Return [X, Y] of the center of cell containing provided text 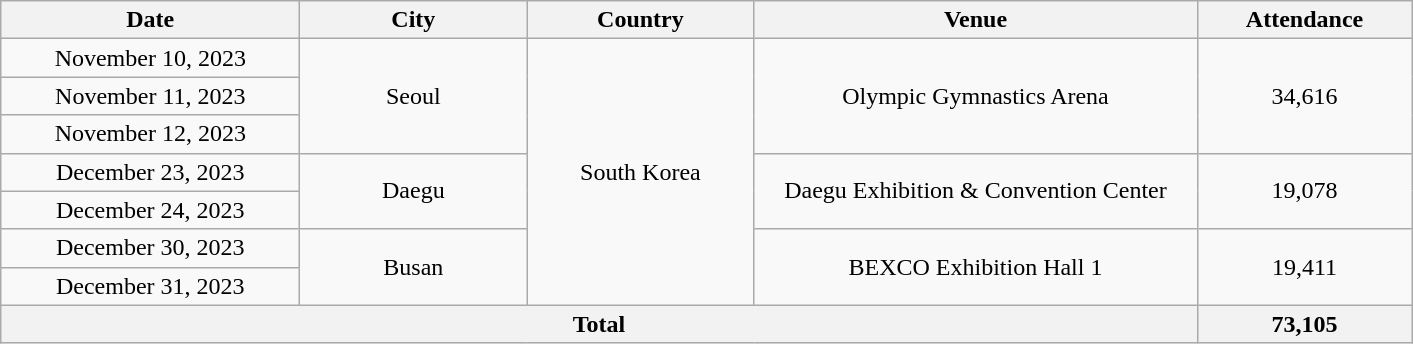
19,411 [1304, 267]
19,078 [1304, 191]
Olympic Gymnastics Arena [976, 96]
34,616 [1304, 96]
Total [599, 324]
November 11, 2023 [150, 96]
Busan [414, 267]
Venue [976, 20]
Date [150, 20]
December 31, 2023 [150, 286]
November 12, 2023 [150, 134]
November 10, 2023 [150, 58]
Seoul [414, 96]
December 24, 2023 [150, 210]
City [414, 20]
BEXCO Exhibition Hall 1 [976, 267]
Daegu Exhibition & Convention Center [976, 191]
December 30, 2023 [150, 248]
December 23, 2023 [150, 172]
Attendance [1304, 20]
73,105 [1304, 324]
South Korea [640, 172]
Daegu [414, 191]
Country [640, 20]
